Pinpoint the cell where the given text exists, returning its (X, Y) midpoint coordinate. 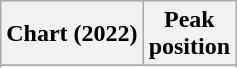
Peakposition (189, 34)
Chart (2022) (72, 34)
